Return the [x, y] coordinate for the center point of the cell that contains the specified text.  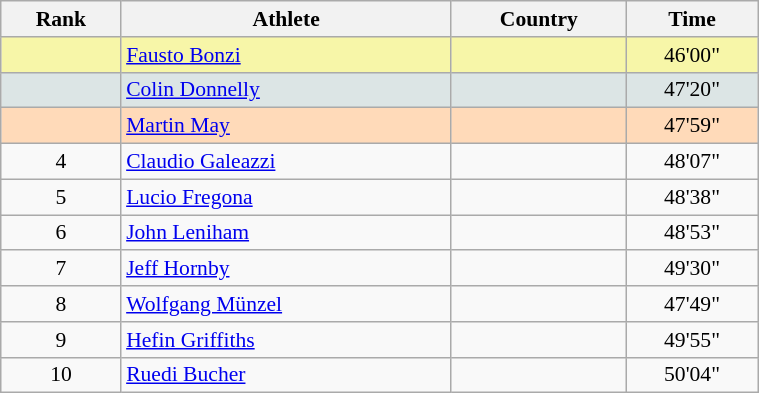
Hefin Griffiths [286, 340]
Colin Donnelly [286, 90]
Martin May [286, 126]
50'04" [692, 375]
48'53" [692, 233]
48'38" [692, 197]
Country [538, 19]
48'07" [692, 162]
Lucio Fregona [286, 197]
Ruedi Bucher [286, 375]
6 [61, 233]
8 [61, 304]
Claudio Galeazzi [286, 162]
9 [61, 340]
46'00" [692, 55]
49'55" [692, 340]
Jeff Hornby [286, 269]
Fausto Bonzi [286, 55]
47'59" [692, 126]
4 [61, 162]
10 [61, 375]
Athlete [286, 19]
7 [61, 269]
47'49" [692, 304]
5 [61, 197]
Time [692, 19]
Wolfgang Münzel [286, 304]
47'20" [692, 90]
John Leniham [286, 233]
Rank [61, 19]
49'30" [692, 269]
